Return [x, y] of the center of cell containing provided text 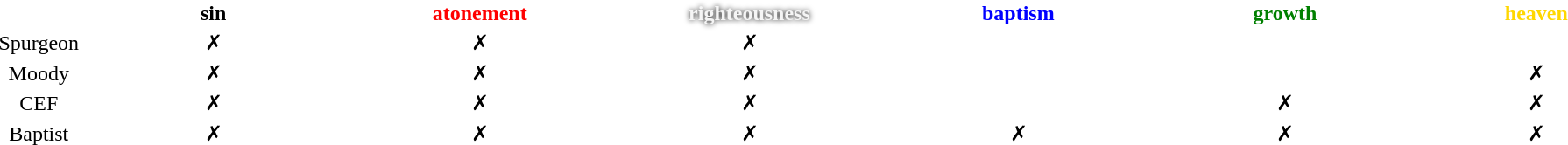
sin [214, 13]
growth [1284, 13]
baptism [1018, 13]
atonement [480, 13]
righteousness [749, 13]
